Return the (X, Y) coordinate for the center point of the cell that contains the specified text.  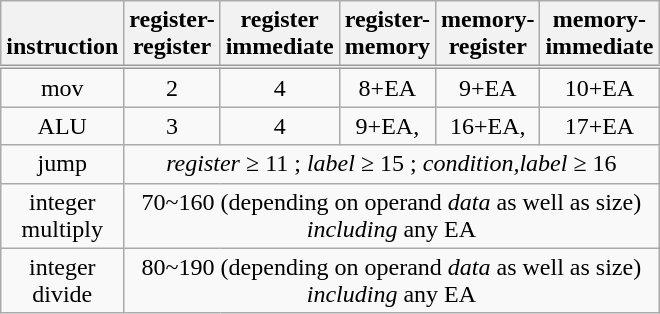
3 (172, 126)
integer divide (62, 280)
register-memory (387, 34)
ALU (62, 126)
register-register (172, 34)
memory-register (488, 34)
16+EA, (488, 126)
2 (172, 87)
mov (62, 87)
register ≥ 11 ; label ≥ 15 ; condition,label ≥ 16 (392, 164)
80~190 (depending on operand data as well as size) including any EA (392, 280)
70~160 (depending on operand data as well as size) including any EA (392, 216)
10+EA (600, 87)
8+EA (387, 87)
17+EA (600, 126)
integer multiply (62, 216)
jump (62, 164)
instruction (62, 34)
9+EA (488, 87)
memory-immediate (600, 34)
register immediate (280, 34)
9+EA, (387, 126)
